Detect which cell encompasses the target text, then output its (x, y) center coordinate. 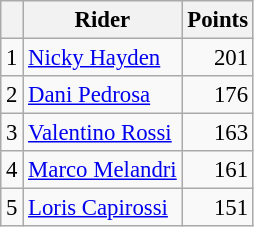
Rider (102, 20)
Points (218, 20)
201 (218, 58)
1 (12, 58)
Dani Pedrosa (102, 95)
3 (12, 133)
176 (218, 95)
Nicky Hayden (102, 58)
Valentino Rossi (102, 133)
163 (218, 133)
Marco Melandri (102, 170)
4 (12, 170)
2 (12, 95)
151 (218, 208)
161 (218, 170)
Loris Capirossi (102, 208)
5 (12, 208)
